For the text-containing cell, return its midpoint in [x, y] coordinate format. 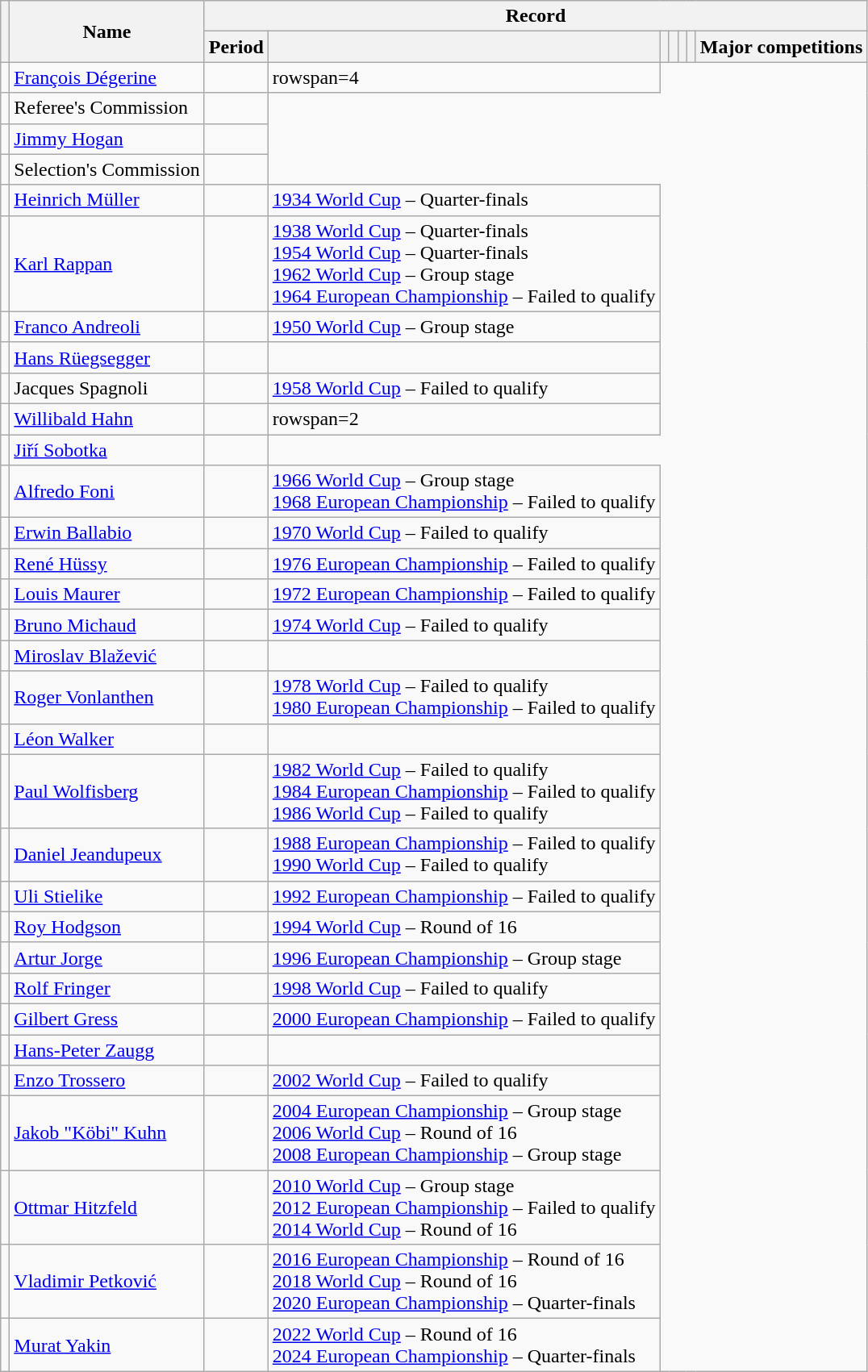
Paul Wolfisberg [106, 791]
Willibald Hahn [106, 419]
1998 World Cup – Failed to qualify [464, 988]
Heinrich Müller [106, 200]
1978 World Cup – Failed to qualify 1980 European Championship – Failed to qualify [464, 697]
1992 European Championship – Failed to qualify [464, 896]
Jimmy Hogan [106, 139]
Selection's Commission [106, 169]
Major competitions [781, 47]
1934 World Cup – Quarter-finals [464, 200]
François Dégerine [106, 77]
Name [106, 31]
2022 World Cup – Round of 16 2024 European Championship – Quarter-finals [464, 1345]
Vladimir Petković [106, 1282]
Miroslav Blažević [106, 656]
Jacques Spagnoli [106, 388]
1976 European Championship – Failed to qualify [464, 564]
Artur Jorge [106, 957]
Léon Walker [106, 739]
1974 World Cup – Failed to qualify [464, 625]
1988 European Championship – Failed to qualify 1990 World Cup – Failed to qualify [464, 855]
1938 World Cup – Quarter-finals 1954 World Cup – Quarter-finals 1962 World Cup – Group stage 1964 European Championship – Failed to qualify [464, 263]
Jiří Sobotka [106, 449]
Hans-Peter Zaugg [106, 1049]
Ottmar Hitzfeld [106, 1207]
Jakob "Köbi" Kuhn [106, 1133]
Murat Yakin [106, 1345]
Record [536, 16]
René Hüssy [106, 564]
Uli Stielike [106, 896]
Gilbert Gress [106, 1019]
Roy Hodgson [106, 927]
2002 World Cup – Failed to qualify [464, 1081]
Period [236, 47]
Franco Andreoli [106, 327]
1996 European Championship – Group stage [464, 957]
rowspan=4 [464, 77]
rowspan=2 [464, 419]
2004 European Championship – Group stage 2006 World Cup – Round of 16 2008 European Championship – Group stage [464, 1133]
Bruno Michaud [106, 625]
1950 World Cup – Group stage [464, 327]
1966 World Cup – Group stage 1968 European Championship – Failed to qualify [464, 492]
Erwin Ballabio [106, 533]
1994 World Cup – Round of 16 [464, 927]
1958 World Cup – Failed to qualify [464, 388]
Roger Vonlanthen [106, 697]
2010 World Cup – Group stage 2012 European Championship – Failed to qualify 2014 World Cup – Round of 16 [464, 1207]
1970 World Cup – Failed to qualify [464, 533]
Alfredo Foni [106, 492]
2016 European Championship – Round of 16 2018 World Cup – Round of 16 2020 European Championship – Quarter-finals [464, 1282]
1982 World Cup – Failed to qualify 1984 European Championship – Failed to qualify 1986 World Cup – Failed to qualify [464, 791]
Karl Rappan [106, 263]
Daniel Jeandupeux [106, 855]
Enzo Trossero [106, 1081]
2000 European Championship – Failed to qualify [464, 1019]
1972 European Championship – Failed to qualify [464, 594]
Hans Rüegsegger [106, 357]
Referee's Commission [106, 108]
Louis Maurer [106, 594]
Rolf Fringer [106, 988]
